Capture the cell that displays the provided text and extract its (x, y) central coordinate. 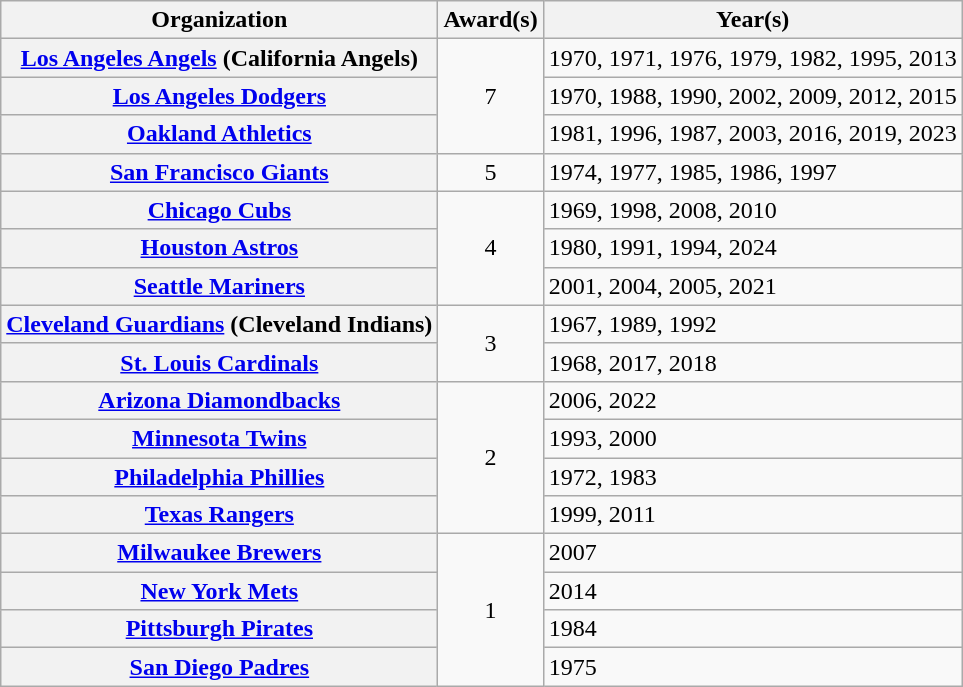
4 (490, 248)
2 (490, 457)
5 (490, 172)
1972, 1983 (752, 477)
1980, 1991, 1994, 2024 (752, 248)
3 (490, 343)
San Diego Padres (220, 667)
Year(s) (752, 20)
Pittsburgh Pirates (220, 629)
Award(s) (490, 20)
1993, 2000 (752, 438)
Oakland Athletics (220, 134)
1968, 2017, 2018 (752, 362)
1981, 1996, 1987, 2003, 2016, 2019, 2023 (752, 134)
Chicago Cubs (220, 210)
2001, 2004, 2005, 2021 (752, 286)
Los Angeles Dodgers (220, 96)
7 (490, 96)
Philadelphia Phillies (220, 477)
1 (490, 610)
Milwaukee Brewers (220, 553)
1969, 1998, 2008, 2010 (752, 210)
New York Mets (220, 591)
1975 (752, 667)
Organization (220, 20)
Seattle Mariners (220, 286)
2007 (752, 553)
2014 (752, 591)
Texas Rangers (220, 515)
1984 (752, 629)
Arizona Diamondbacks (220, 400)
1974, 1977, 1985, 1986, 1997 (752, 172)
Cleveland Guardians (Cleveland Indians) (220, 324)
Los Angeles Angels (California Angels) (220, 58)
2006, 2022 (752, 400)
San Francisco Giants (220, 172)
Houston Astros (220, 248)
Minnesota Twins (220, 438)
1970, 1971, 1976, 1979, 1982, 1995, 2013 (752, 58)
1999, 2011 (752, 515)
1970, 1988, 1990, 2002, 2009, 2012, 2015 (752, 96)
St. Louis Cardinals (220, 362)
1967, 1989, 1992 (752, 324)
